Determine the (x, y) coordinate at the center of the cell enclosing the given text.  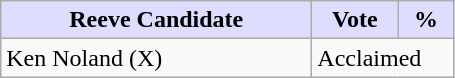
Acclaimed (383, 58)
% (426, 20)
Ken Noland (X) (156, 58)
Reeve Candidate (156, 20)
Vote (355, 20)
